Find where the given text appears and provide that cell's center as [X, Y] coordinate. 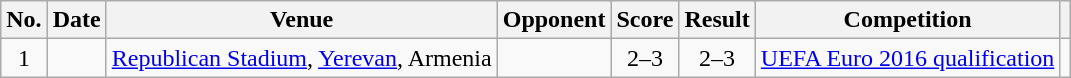
Date [76, 20]
1 [24, 58]
Result [717, 20]
Opponent [554, 20]
Republican Stadium, Yerevan, Armenia [302, 58]
No. [24, 20]
UEFA Euro 2016 qualification [908, 58]
Venue [302, 20]
Competition [908, 20]
Score [645, 20]
